Capture the cell that displays the provided text and extract its (x, y) central coordinate. 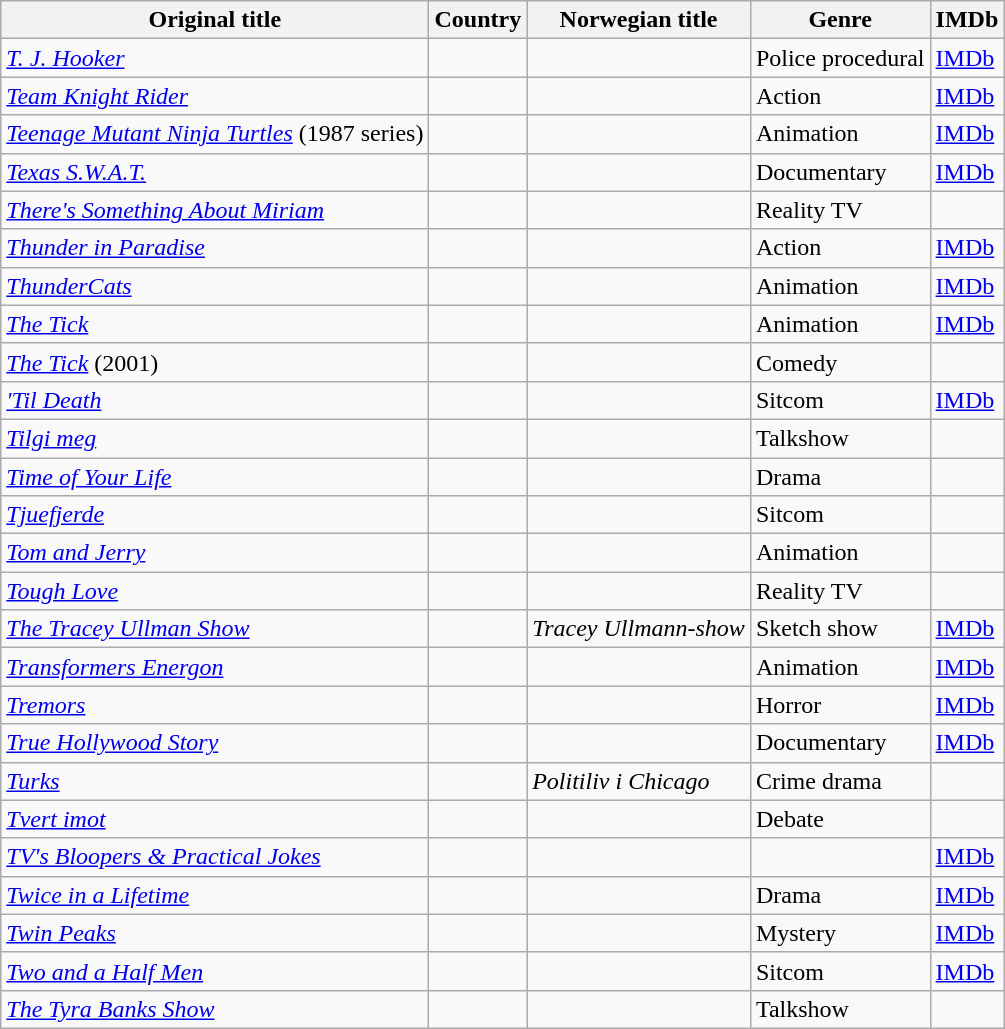
There's Something About Miriam (215, 210)
True Hollywood Story (215, 743)
Tough Love (215, 591)
Horror (840, 705)
Twice in a Lifetime (215, 895)
Police procedural (840, 58)
Turks (215, 781)
The Tick (2001) (215, 362)
Crime drama (840, 781)
Sketch show (840, 629)
Texas S.W.A.T. (215, 172)
Genre (840, 20)
Twin Peaks (215, 933)
Two and a Half Men (215, 971)
T. J. Hooker (215, 58)
Mystery (840, 933)
The Tracey Ullman Show (215, 629)
Politiliv i Chicago (639, 781)
Country (478, 20)
ThunderCats (215, 286)
Comedy (840, 362)
Tracey Ullmann-show (639, 629)
Tremors (215, 705)
'Til Death (215, 400)
Debate (840, 819)
Tjuefjerde (215, 515)
Tilgi meg (215, 438)
Tom and Jerry (215, 553)
Time of Your Life (215, 477)
The Tick (215, 324)
Tvert imot (215, 819)
Original title (215, 20)
Norwegian title (639, 20)
TV's Bloopers & Practical Jokes (215, 857)
Thunder in Paradise (215, 248)
Transformers Energon (215, 667)
The Tyra Banks Show (215, 1009)
Teenage Mutant Ninja Turtles (1987 series) (215, 134)
Team Knight Rider (215, 96)
